Search for the cell housing the specified text and yield its [X, Y] center coordinate. 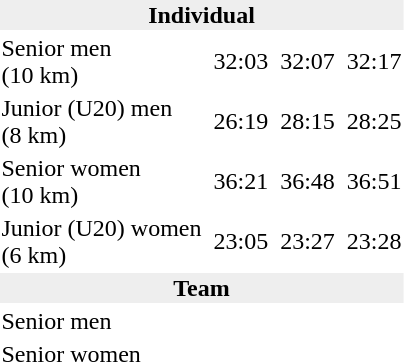
Team [202, 288]
36:48 [308, 182]
28:15 [308, 122]
36:21 [241, 182]
Individual [202, 15]
36:51 [374, 182]
32:03 [241, 62]
28:25 [374, 122]
Senior men [102, 321]
23:05 [241, 242]
23:27 [308, 242]
32:07 [308, 62]
26:19 [241, 122]
Junior (U20) women(6 km) [102, 242]
Junior (U20) men(8 km) [102, 122]
Senior men(10 km) [102, 62]
Senior women(10 km) [102, 182]
32:17 [374, 62]
23:28 [374, 242]
